Identify which cell holds the provided text, then report its [x, y] central coordinate. 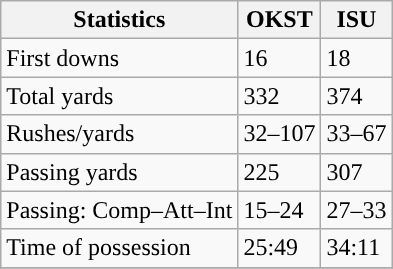
32–107 [280, 134]
Passing yards [120, 172]
374 [356, 96]
Time of possession [120, 248]
Total yards [120, 96]
First downs [120, 58]
34:11 [356, 248]
Rushes/yards [120, 134]
Statistics [120, 20]
27–33 [356, 210]
Passing: Comp–Att–Int [120, 210]
25:49 [280, 248]
33–67 [356, 134]
15–24 [280, 210]
332 [280, 96]
225 [280, 172]
16 [280, 58]
OKST [280, 20]
18 [356, 58]
ISU [356, 20]
307 [356, 172]
